Scan for the cell matching the given text and deliver its (X, Y) coordinate at center. 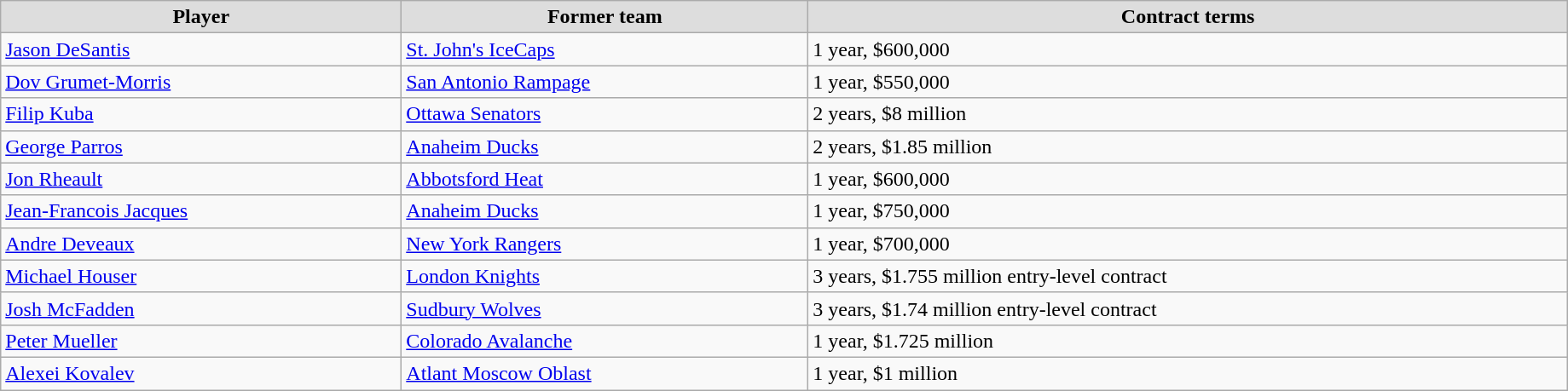
Player (201, 17)
Jean-Francois Jacques (201, 211)
3 years, $1.755 million entry-level contract (1189, 276)
2 years, $8 million (1189, 114)
Jon Rheault (201, 179)
St. John's IceCaps (605, 49)
2 years, $1.85 million (1189, 147)
Contract terms (1189, 17)
Colorado Avalanche (605, 341)
George Parros (201, 147)
New York Rangers (605, 244)
London Knights (605, 276)
1 year, $1 million (1189, 373)
Former team (605, 17)
Michael Houser (201, 276)
1 year, $1.725 million (1189, 341)
San Antonio Rampage (605, 82)
1 year, $550,000 (1189, 82)
Atlant Moscow Oblast (605, 373)
Peter Mueller (201, 341)
Jason DeSantis (201, 49)
Sudbury Wolves (605, 308)
Josh McFadden (201, 308)
Dov Grumet-Morris (201, 82)
1 year, $750,000 (1189, 211)
Alexei Kovalev (201, 373)
Ottawa Senators (605, 114)
Abbotsford Heat (605, 179)
Filip Kuba (201, 114)
3 years, $1.74 million entry-level contract (1189, 308)
1 year, $700,000 (1189, 244)
Andre Deveaux (201, 244)
